For the text-containing cell, return its midpoint in (X, Y) coordinate format. 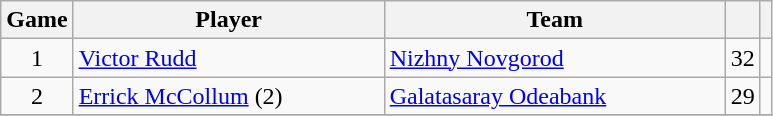
Galatasaray Odeabank (554, 96)
Errick McCollum (2) (228, 96)
32 (742, 58)
Victor Rudd (228, 58)
1 (37, 58)
Game (37, 20)
Nizhny Novgorod (554, 58)
29 (742, 96)
Team (554, 20)
Player (228, 20)
2 (37, 96)
